Output the [x, y] coordinate of the center of the cell containing the given text.  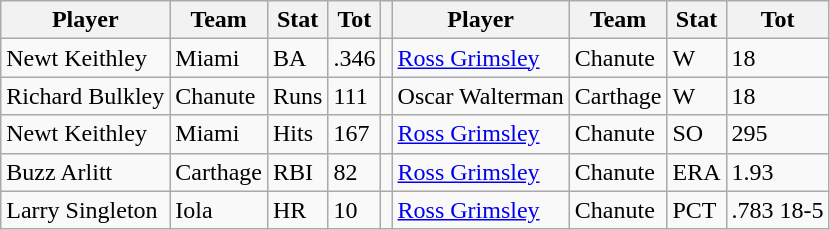
HR [297, 210]
SO [696, 134]
Oscar Walterman [480, 96]
RBI [297, 172]
167 [354, 134]
82 [354, 172]
BA [297, 58]
Buzz Arlitt [86, 172]
PCT [696, 210]
295 [778, 134]
Larry Singleton [86, 210]
Richard Bulkley [86, 96]
Runs [297, 96]
111 [354, 96]
10 [354, 210]
.783 18-5 [778, 210]
.346 [354, 58]
ERA [696, 172]
Hits [297, 134]
1.93 [778, 172]
Iola [219, 210]
